Find where the given text appears and provide that cell's center as (x, y) coordinate. 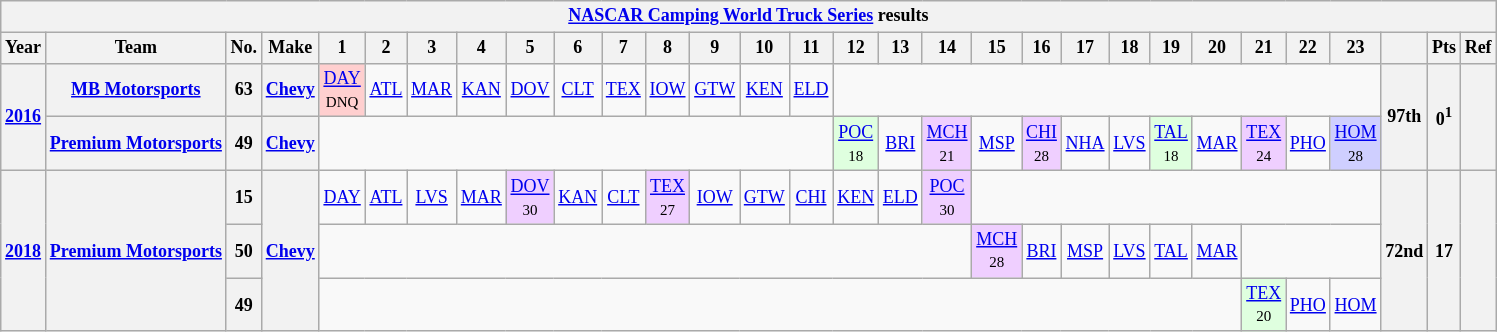
Year (24, 48)
19 (1171, 48)
8 (668, 48)
72nd (1404, 250)
TEX27 (668, 197)
23 (1356, 48)
NHA (1085, 144)
MCH28 (997, 251)
MCH21 (947, 144)
13 (901, 48)
No. (244, 48)
12 (856, 48)
63 (244, 90)
11 (811, 48)
Ref (1478, 48)
DAY (342, 197)
POC30 (947, 197)
7 (624, 48)
01 (1444, 116)
Make (290, 48)
TEX (624, 90)
5 (530, 48)
TEX24 (1264, 144)
DOV30 (530, 197)
HOM (1356, 305)
97th (1404, 116)
MB Motorsports (136, 90)
2016 (24, 116)
14 (947, 48)
POC18 (856, 144)
16 (1042, 48)
21 (1264, 48)
TAL (1171, 251)
9 (715, 48)
DAYDNQ (342, 90)
3 (432, 48)
1 (342, 48)
CHI28 (1042, 144)
Pts (1444, 48)
2018 (24, 250)
20 (1217, 48)
NASCAR Camping World Truck Series results (748, 16)
TAL18 (1171, 144)
2 (386, 48)
18 (1130, 48)
Team (136, 48)
DOV (530, 90)
22 (1308, 48)
6 (578, 48)
HOM28 (1356, 144)
TEX20 (1264, 305)
10 (765, 48)
50 (244, 251)
CHI (811, 197)
4 (481, 48)
